From the cell containing the given text, extract its center point as [x, y] coordinate. 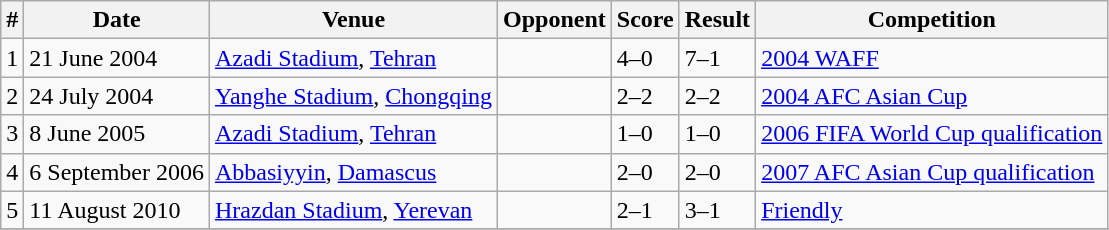
7–1 [717, 58]
# [12, 20]
Competition [932, 20]
2007 AFC Asian Cup qualification [932, 172]
Venue [354, 20]
3 [12, 134]
Result [717, 20]
2004 WAFF [932, 58]
2004 AFC Asian Cup [932, 96]
5 [12, 210]
8 June 2005 [117, 134]
11 August 2010 [117, 210]
4–0 [645, 58]
Abbasiyyin, Damascus [354, 172]
6 September 2006 [117, 172]
24 July 2004 [117, 96]
Date [117, 20]
Yanghe Stadium, Chongqing [354, 96]
21 June 2004 [117, 58]
1 [12, 58]
2 [12, 96]
3–1 [717, 210]
Opponent [555, 20]
2006 FIFA World Cup qualification [932, 134]
Hrazdan Stadium, Yerevan [354, 210]
2–1 [645, 210]
4 [12, 172]
Friendly [932, 210]
Score [645, 20]
